Return the [x, y] coordinate for the center point of the cell that contains the specified text.  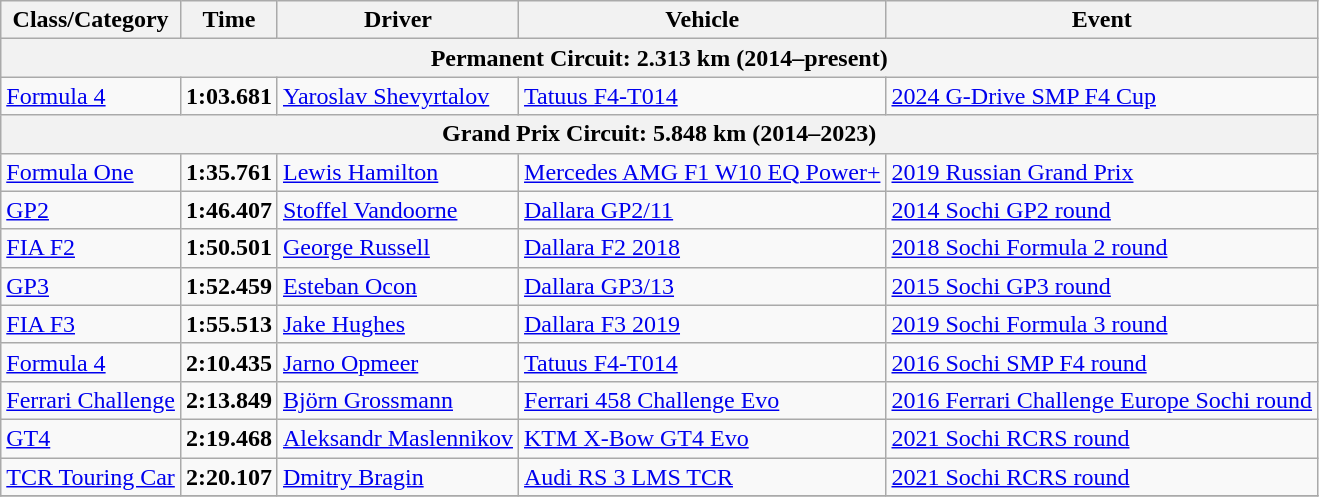
Time [228, 20]
FIA F3 [91, 324]
TCR Touring Car [91, 477]
1:52.459 [228, 286]
George Russell [398, 248]
Jake Hughes [398, 324]
Aleksandr Maslennikov [398, 438]
1:50.501 [228, 248]
Driver [398, 20]
Lewis Hamilton [398, 172]
Dallara F2 2018 [702, 248]
FIA F2 [91, 248]
KTM X-Bow GT4 Evo [702, 438]
Grand Prix Circuit: 5.848 km (2014–2023) [660, 134]
Mercedes AMG F1 W10 EQ Power+ [702, 172]
2:20.107 [228, 477]
Permanent Circuit: 2.313 km (2014–present) [660, 58]
Formula One [91, 172]
Dallara GP3/13 [702, 286]
1:03.681 [228, 96]
2016 Ferrari Challenge Europe Sochi round [1102, 400]
1:55.513 [228, 324]
Jarno Opmeer [398, 362]
2019 Russian Grand Prix [1102, 172]
2015 Sochi GP3 round [1102, 286]
Ferrari Challenge [91, 400]
Björn Grossmann [398, 400]
Stoffel Vandoorne [398, 210]
2:10.435 [228, 362]
Dallara F3 2019 [702, 324]
2024 G-Drive SMP F4 Cup [1102, 96]
2016 Sochi SMP F4 round [1102, 362]
Class/Category [91, 20]
2014 Sochi GP2 round [1102, 210]
GT4 [91, 438]
GP3 [91, 286]
2:13.849 [228, 400]
Dmitry Bragin [398, 477]
2018 Sochi Formula 2 round [1102, 248]
2019 Sochi Formula 3 round [1102, 324]
Vehicle [702, 20]
1:35.761 [228, 172]
Dallara GP2/11 [702, 210]
Yaroslav Shevyrtalov [398, 96]
Ferrari 458 Challenge Evo [702, 400]
1:46.407 [228, 210]
Event [1102, 20]
Esteban Ocon [398, 286]
GP2 [91, 210]
2:19.468 [228, 438]
Audi RS 3 LMS TCR [702, 477]
